From the cell containing the given text, extract its center point as [X, Y] coordinate. 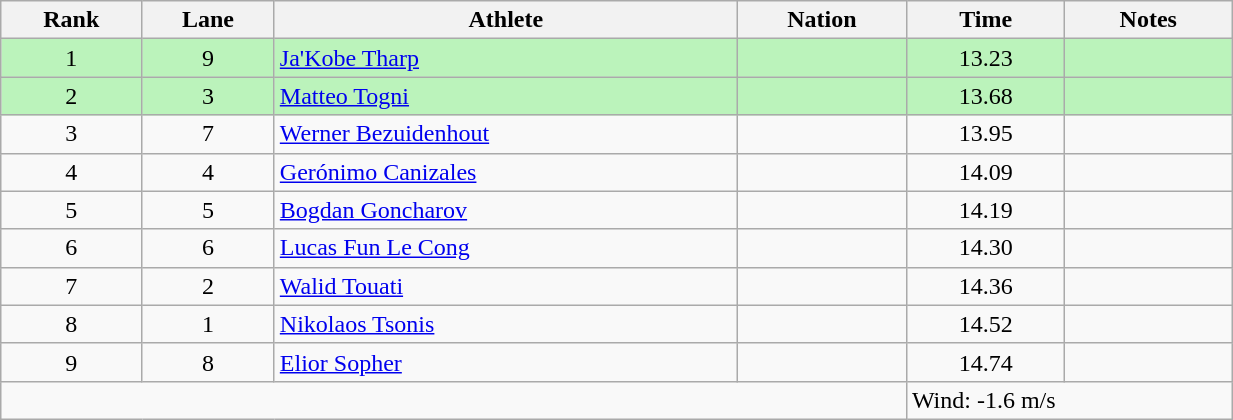
Matteo Togni [506, 96]
13.68 [986, 96]
Athlete [506, 20]
Ja'Kobe Tharp [506, 58]
13.23 [986, 58]
Notes [1148, 20]
14.74 [986, 362]
14.19 [986, 210]
Nikolaos Tsonis [506, 324]
Walid Touati [506, 286]
Wind: -1.6 m/s [1068, 400]
Gerónimo Canizales [506, 172]
14.30 [986, 248]
Nation [822, 20]
14.09 [986, 172]
Rank [72, 20]
14.52 [986, 324]
Bogdan Goncharov [506, 210]
14.36 [986, 286]
Time [986, 20]
Lane [208, 20]
13.95 [986, 134]
Werner Bezuidenhout [506, 134]
Elior Sopher [506, 362]
Lucas Fun Le Cong [506, 248]
